Scan for the cell matching the given text and deliver its (x, y) coordinate at center. 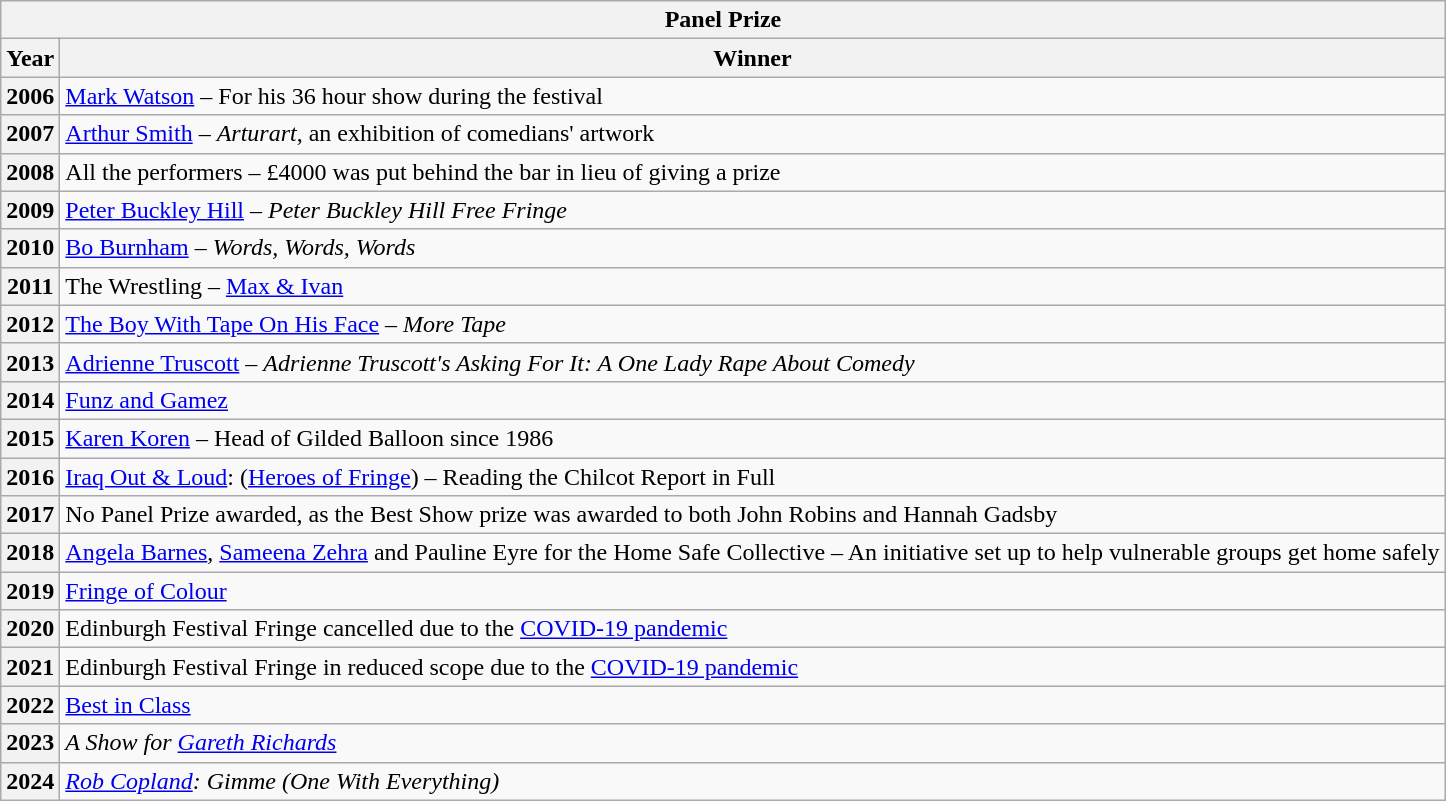
Angela Barnes, Sameena Zehra and Pauline Eyre for the Home Safe Collective – An initiative set up to help vulnerable groups get home safely (752, 553)
Panel Prize (723, 20)
2020 (30, 629)
The Wrestling – Max & Ivan (752, 286)
Winner (752, 58)
Funz and Gamez (752, 400)
2023 (30, 743)
Karen Koren – Head of Gilded Balloon since 1986 (752, 438)
Peter Buckley Hill – Peter Buckley Hill Free Fringe (752, 210)
Edinburgh Festival Fringe cancelled due to the COVID-19 pandemic (752, 629)
2016 (30, 477)
Fringe of Colour (752, 591)
2011 (30, 286)
2014 (30, 400)
Arthur Smith – Arturart, an exhibition of comedians' artwork (752, 134)
Edinburgh Festival Fringe in reduced scope due to the COVID-19 pandemic (752, 667)
2022 (30, 705)
Iraq Out & Loud: (Heroes of Fringe) – Reading the Chilcot Report in Full (752, 477)
The Boy With Tape On His Face – More Tape (752, 324)
Mark Watson – For his 36 hour show during the festival (752, 96)
2019 (30, 591)
2013 (30, 362)
Adrienne Truscott – Adrienne Truscott's Asking For It: A One Lady Rape About Comedy (752, 362)
2009 (30, 210)
2006 (30, 96)
2017 (30, 515)
Year (30, 58)
2018 (30, 553)
2012 (30, 324)
2010 (30, 248)
2015 (30, 438)
All the performers – £4000 was put behind the bar in lieu of giving a prize (752, 172)
A Show for Gareth Richards (752, 743)
2008 (30, 172)
2024 (30, 781)
No Panel Prize awarded, as the Best Show prize was awarded to both John Robins and Hannah Gadsby (752, 515)
2007 (30, 134)
2021 (30, 667)
Rob Copland: Gimme (One With Everything) (752, 781)
Bo Burnham – Words, Words, Words (752, 248)
Best in Class (752, 705)
